Capture the cell that displays the provided text and extract its [x, y] central coordinate. 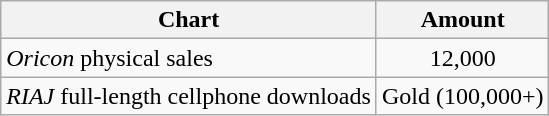
RIAJ full-length cellphone downloads [189, 96]
Oricon physical sales [189, 58]
12,000 [462, 58]
Chart [189, 20]
Amount [462, 20]
Gold (100,000+) [462, 96]
